Extract the [X, Y] coordinate from the center of the cell holding the provided text.  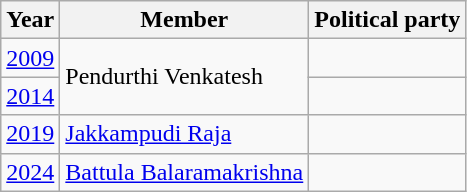
Jakkampudi Raja [184, 134]
2024 [30, 172]
2009 [30, 58]
Year [30, 20]
2019 [30, 134]
Battula Balaramakrishna [184, 172]
2014 [30, 96]
Pendurthi Venkatesh [184, 77]
Political party [388, 20]
Member [184, 20]
